Scan for the cell matching the given text and deliver its (X, Y) coordinate at center. 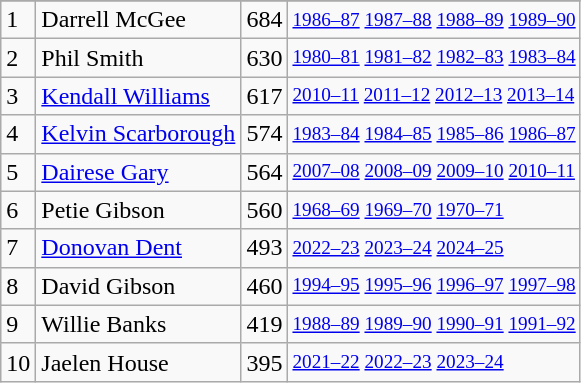
9 (18, 324)
419 (264, 324)
1968–69 1969–70 1970–71 (434, 210)
Willie Banks (138, 324)
617 (264, 96)
574 (264, 134)
3 (18, 96)
395 (264, 362)
2010–11 2011–12 2012–13 2013–14 (434, 96)
Darrell McGee (138, 20)
Dairese Gary (138, 172)
4 (18, 134)
564 (264, 172)
2007–08 2008–09 2009–10 2010–11 (434, 172)
2 (18, 58)
Donovan Dent (138, 248)
Kendall Williams (138, 96)
6 (18, 210)
1988–89 1989–90 1990–91 1991–92 (434, 324)
460 (264, 286)
2022–23 2023–24 2024–25 (434, 248)
David Gibson (138, 286)
630 (264, 58)
1983–84 1984–85 1985–86 1986–87 (434, 134)
1980–81 1981–82 1982–83 1983–84 (434, 58)
1994–95 1995–96 1996–97 1997–98 (434, 286)
493 (264, 248)
Petie Gibson (138, 210)
10 (18, 362)
1986–87 1987–88 1988–89 1989–90 (434, 20)
7 (18, 248)
560 (264, 210)
Jaelen House (138, 362)
8 (18, 286)
Phil Smith (138, 58)
1 (18, 20)
2021–22 2022–23 2023–24 (434, 362)
684 (264, 20)
Kelvin Scarborough (138, 134)
5 (18, 172)
